Detect which cell encompasses the target text, then output its [x, y] center coordinate. 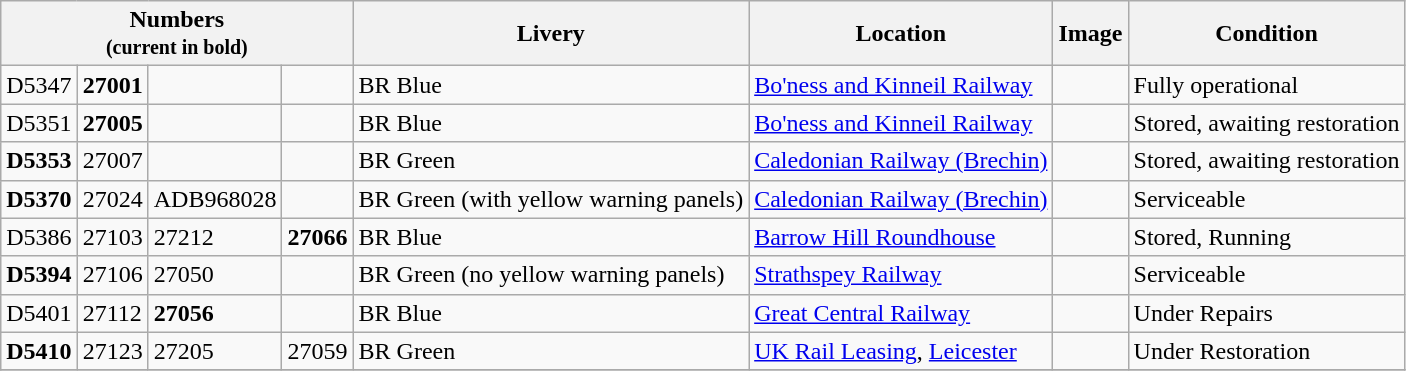
Livery [551, 34]
27024 [112, 199]
27005 [112, 123]
27212 [215, 237]
Fully operational [1266, 85]
Numbers (current in bold) [177, 34]
27066 [318, 237]
27123 [112, 351]
Under Repairs [1266, 313]
D5410 [39, 351]
Location [901, 34]
27007 [112, 161]
Under Restoration [1266, 351]
D5386 [39, 237]
27205 [215, 351]
27059 [318, 351]
27056 [215, 313]
ADB968028 [215, 199]
Strathspey Railway [901, 275]
D5351 [39, 123]
UK Rail Leasing, Leicester [901, 351]
Stored, Running [1266, 237]
27001 [112, 85]
27103 [112, 237]
D5353 [39, 161]
BR Green (no yellow warning panels) [551, 275]
BR Green (with yellow warning panels) [551, 199]
Condition [1266, 34]
27106 [112, 275]
D5394 [39, 275]
D5370 [39, 199]
D5347 [39, 85]
Barrow Hill Roundhouse [901, 237]
Image [1090, 34]
27050 [215, 275]
Great Central Railway [901, 313]
27112 [112, 313]
D5401 [39, 313]
